Scan for the cell matching the given text and deliver its [X, Y] coordinate at center. 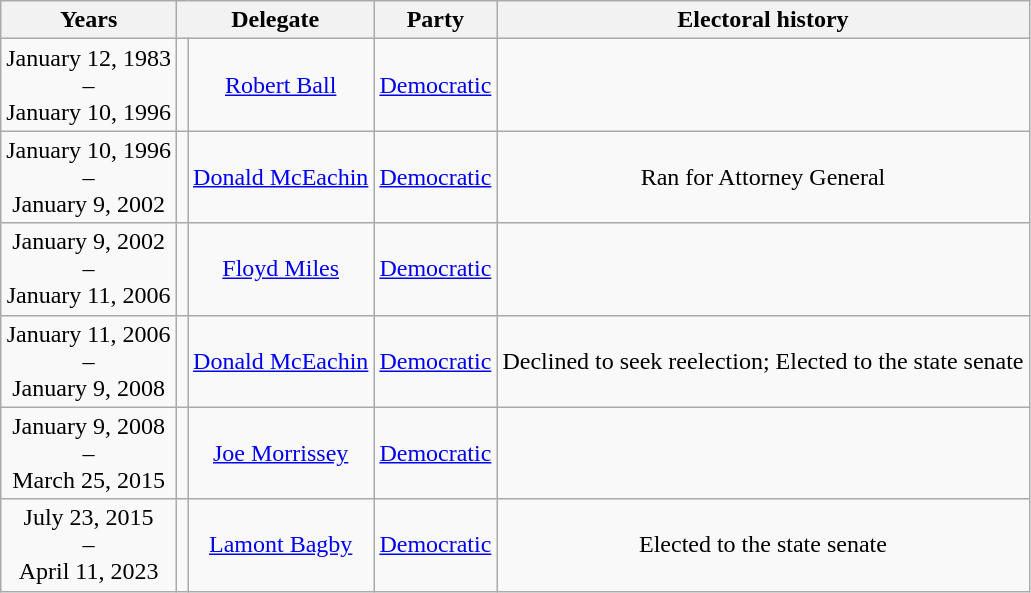
January 9, 2002–January 11, 2006 [89, 269]
Robert Ball [281, 85]
January 10, 1996–January 9, 2002 [89, 177]
January 12, 1983–January 10, 1996 [89, 85]
Lamont Bagby [281, 545]
Floyd Miles [281, 269]
Years [89, 20]
Declined to seek reelection; Elected to the state senate [763, 361]
Joe Morrissey [281, 453]
Electoral history [763, 20]
July 23, 2015–April 11, 2023 [89, 545]
Party [436, 20]
Elected to the state senate [763, 545]
January 11, 2006–January 9, 2008 [89, 361]
Ran for Attorney General [763, 177]
Delegate [274, 20]
January 9, 2008–March 25, 2015 [89, 453]
